For the text-containing cell, return its midpoint in [x, y] coordinate format. 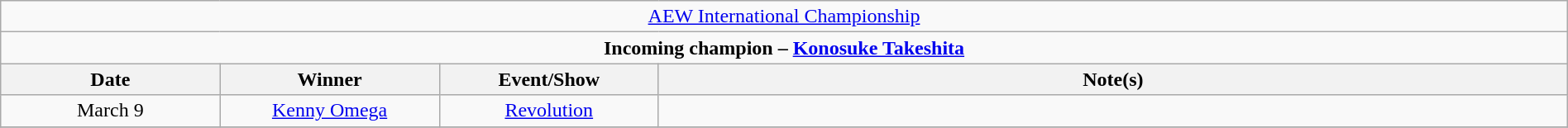
AEW International Championship [784, 17]
Kenny Omega [329, 111]
Event/Show [549, 79]
Winner [329, 79]
March 9 [111, 111]
Revolution [549, 111]
Note(s) [1113, 79]
Incoming champion – Konosuke Takeshita [784, 48]
Date [111, 79]
